Detect which cell encompasses the target text, then output its (X, Y) center coordinate. 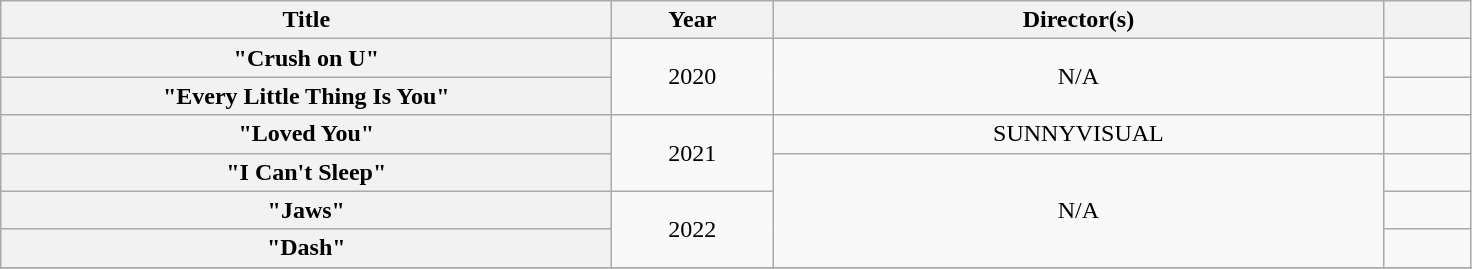
2020 (692, 77)
Year (692, 20)
"I Can't Sleep" (306, 172)
2022 (692, 229)
"Loved You" (306, 134)
SUNNYVISUAL (1078, 134)
Title (306, 20)
2021 (692, 153)
Director(s) (1078, 20)
"Dash" (306, 248)
"Every Little Thing Is You" (306, 96)
"Crush on U" (306, 58)
"Jaws" (306, 210)
